Capture the cell that displays the provided text and extract its (x, y) central coordinate. 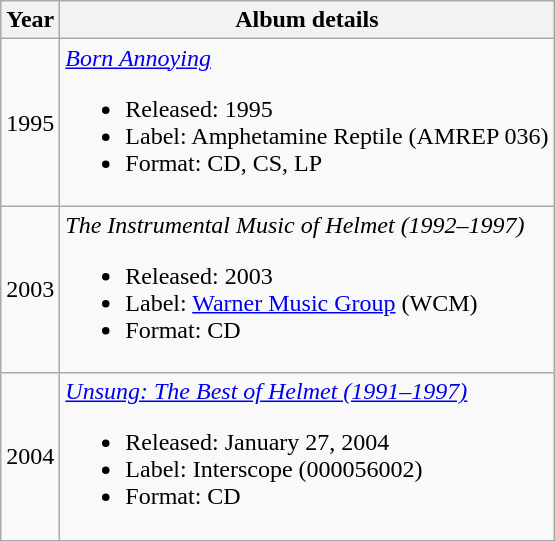
The Instrumental Music of Helmet (1992–1997)Released: 2003Label: Warner Music Group (WCM)Format: CD (307, 290)
2004 (30, 456)
Album details (307, 20)
1995 (30, 122)
Year (30, 20)
2003 (30, 290)
Unsung: The Best of Helmet (1991–1997)Released: January 27, 2004Label: Interscope (000056002)Format: CD (307, 456)
Born AnnoyingReleased: 1995Label: Amphetamine Reptile (AMREP 036)Format: CD, CS, LP (307, 122)
